Detect which cell encompasses the target text, then output its [x, y] center coordinate. 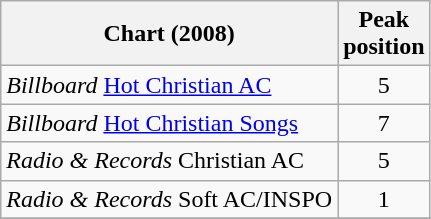
Radio & Records Soft AC/INSPO [170, 199]
Billboard Hot Christian Songs [170, 123]
7 [384, 123]
1 [384, 199]
Chart (2008) [170, 34]
Billboard Hot Christian AC [170, 85]
Radio & Records Christian AC [170, 161]
Peakposition [384, 34]
